From the cell containing the given text, extract its center point as (x, y) coordinate. 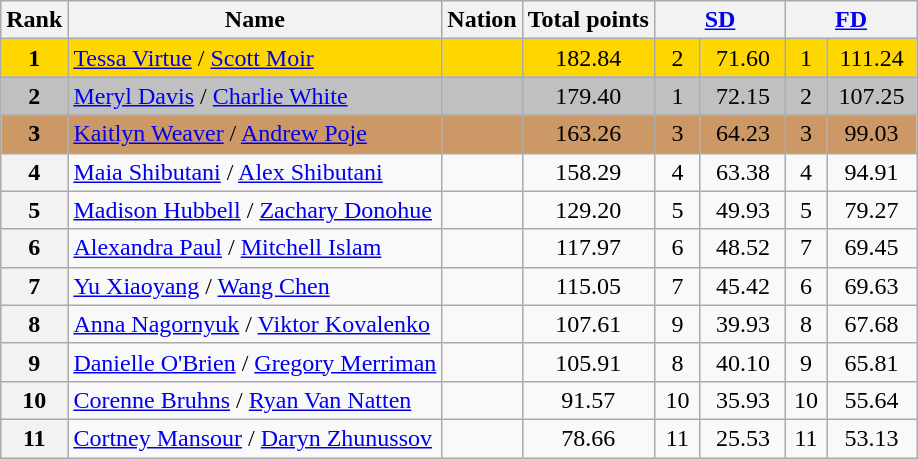
Maia Shibutani / Alex Shibutani (255, 172)
107.25 (871, 96)
79.27 (871, 210)
Anna Nagornyuk / Viktor Kovalenko (255, 324)
FD (852, 20)
99.03 (871, 134)
94.91 (871, 172)
67.68 (871, 324)
Yu Xiaoyang / Wang Chen (255, 286)
158.29 (588, 172)
Rank (34, 20)
111.24 (871, 58)
163.26 (588, 134)
Danielle O'Brien / Gregory Merriman (255, 362)
25.53 (742, 438)
SD (720, 20)
Name (255, 20)
105.91 (588, 362)
107.61 (588, 324)
64.23 (742, 134)
48.52 (742, 248)
69.63 (871, 286)
115.05 (588, 286)
Tessa Virtue / Scott Moir (255, 58)
45.42 (742, 286)
35.93 (742, 400)
72.15 (742, 96)
Meryl Davis / Charlie White (255, 96)
71.60 (742, 58)
179.40 (588, 96)
Nation (482, 20)
65.81 (871, 362)
Corenne Bruhns / Ryan Van Natten (255, 400)
129.20 (588, 210)
Madison Hubbell / Zachary Donohue (255, 210)
Total points (588, 20)
40.10 (742, 362)
55.64 (871, 400)
117.97 (588, 248)
49.93 (742, 210)
Alexandra Paul / Mitchell Islam (255, 248)
78.66 (588, 438)
53.13 (871, 438)
182.84 (588, 58)
Cortney Mansour / Daryn Zhunussov (255, 438)
39.93 (742, 324)
63.38 (742, 172)
69.45 (871, 248)
91.57 (588, 400)
Kaitlyn Weaver / Andrew Poje (255, 134)
